Detect which cell encompasses the target text, then output its [X, Y] center coordinate. 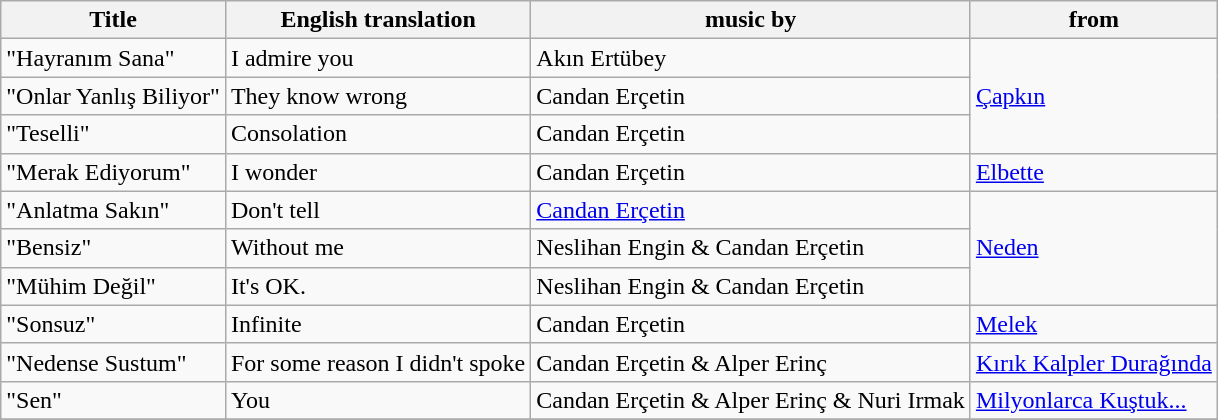
Title [114, 20]
"Bensiz" [114, 248]
"Anlatma Sakın" [114, 210]
"Merak Ediyorum" [114, 172]
Candan Erçetin & Alper Erinç [751, 362]
Akın Ertübey [751, 58]
Neden [1094, 248]
You [378, 400]
English translation [378, 20]
"Sonsuz" [114, 324]
They know wrong [378, 96]
Milyonlarca Kuştuk... [1094, 400]
Without me [378, 248]
"Hayranım Sana" [114, 58]
"Sen" [114, 400]
"Teselli" [114, 134]
Melek [1094, 324]
from [1094, 20]
Infinite [378, 324]
"Onlar Yanlış Biliyor" [114, 96]
Don't tell [378, 210]
It's OK. [378, 286]
For some reason I didn't spoke [378, 362]
Candan Erçetin & Alper Erinç & Nuri Irmak [751, 400]
Çapkın [1094, 96]
music by [751, 20]
Consolation [378, 134]
I admire you [378, 58]
"Mühim Değil" [114, 286]
Elbette [1094, 172]
Kırık Kalpler Durağında [1094, 362]
"Nedense Sustum" [114, 362]
I wonder [378, 172]
